Return the (X, Y) coordinate for the center point of the cell that contains the specified text.  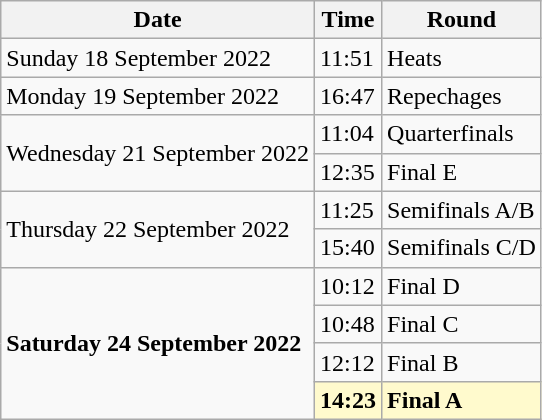
Final C (462, 324)
Sunday 18 September 2022 (158, 58)
Semifinals A/B (462, 210)
Thursday 22 September 2022 (158, 229)
Final A (462, 400)
Saturday 24 September 2022 (158, 343)
16:47 (348, 96)
Final B (462, 362)
11:04 (348, 134)
Wednesday 21 September 2022 (158, 153)
Final D (462, 286)
11:25 (348, 210)
Heats (462, 58)
Date (158, 20)
Final E (462, 172)
15:40 (348, 248)
Quarterfinals (462, 134)
Monday 19 September 2022 (158, 96)
12:35 (348, 172)
10:12 (348, 286)
12:12 (348, 362)
Time (348, 20)
10:48 (348, 324)
14:23 (348, 400)
Semifinals C/D (462, 248)
Repechages (462, 96)
Round (462, 20)
11:51 (348, 58)
